Output the [x, y] coordinate of the center of the cell containing the given text.  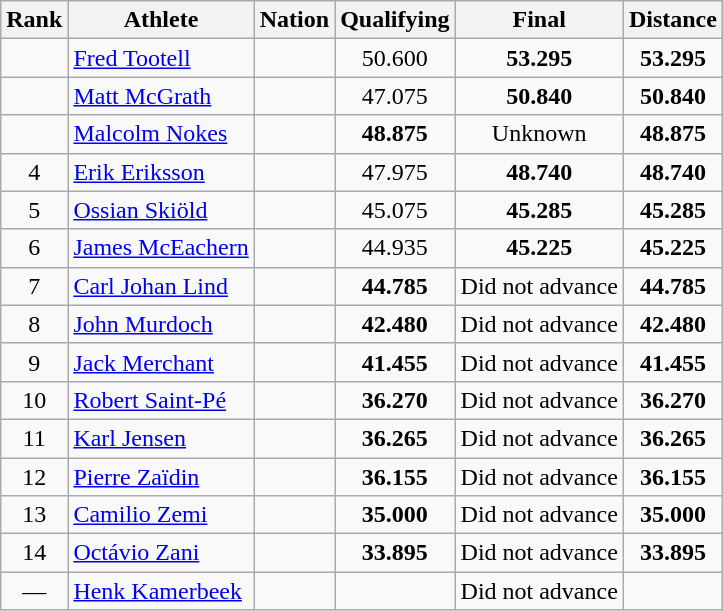
Rank [34, 20]
— [34, 591]
50.600 [395, 58]
Carl Johan Lind [161, 286]
John Murdoch [161, 324]
Fred Tootell [161, 58]
10 [34, 400]
45.075 [395, 210]
Malcolm Nokes [161, 134]
Octávio Zani [161, 553]
Qualifying [395, 20]
4 [34, 172]
8 [34, 324]
7 [34, 286]
Erik Eriksson [161, 172]
Jack Merchant [161, 362]
12 [34, 477]
Final [539, 20]
Camilio Zemi [161, 515]
13 [34, 515]
44.935 [395, 248]
6 [34, 248]
Ossian Skiöld [161, 210]
Pierre Zaïdin [161, 477]
Athlete [161, 20]
5 [34, 210]
Robert Saint-Pé [161, 400]
James McEachern [161, 248]
Henk Kamerbeek [161, 591]
Unknown [539, 134]
Distance [672, 20]
47.075 [395, 96]
Karl Jensen [161, 438]
11 [34, 438]
9 [34, 362]
Matt McGrath [161, 96]
47.975 [395, 172]
Nation [294, 20]
14 [34, 553]
